Search for the cell housing the specified text and yield its [X, Y] center coordinate. 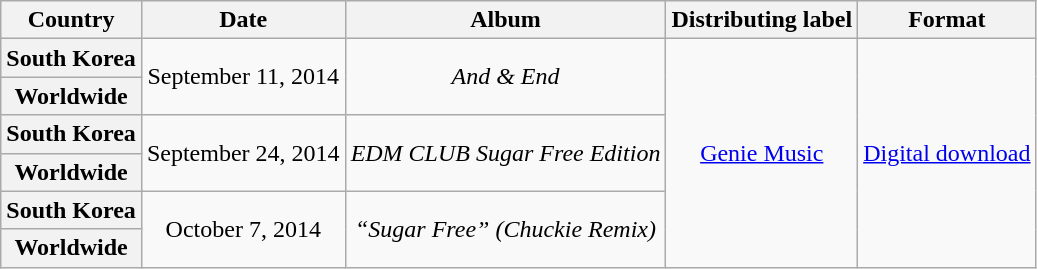
Genie Music [762, 153]
October 7, 2014 [243, 229]
And & End [506, 77]
Format [947, 20]
Date [243, 20]
September 11, 2014 [243, 77]
Digital download [947, 153]
Country [72, 20]
Album [506, 20]
EDM CLUB Sugar Free Edition [506, 153]
Distributing label [762, 20]
“Sugar Free” (Chuckie Remix) [506, 229]
September 24, 2014 [243, 153]
